Extract the [x, y] coordinate from the center of the cell holding the provided text.  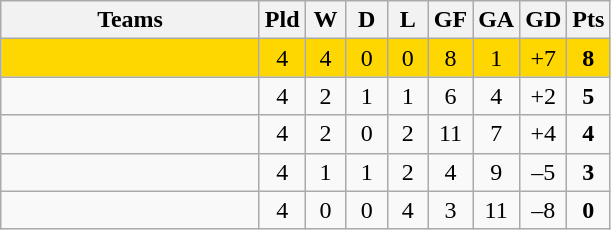
W [326, 20]
+4 [544, 134]
D [366, 20]
–5 [544, 172]
+7 [544, 58]
Pts [588, 20]
Pld [282, 20]
Teams [130, 20]
GA [496, 20]
6 [450, 96]
7 [496, 134]
–8 [544, 210]
5 [588, 96]
+2 [544, 96]
GD [544, 20]
9 [496, 172]
L [408, 20]
GF [450, 20]
